Find where the given text appears and provide that cell's center as (X, Y) coordinate. 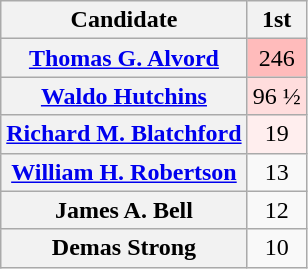
Demas Strong (124, 248)
Thomas G. Alvord (124, 58)
96 ½ (276, 96)
1st (276, 20)
Richard M. Blatchford (124, 134)
10 (276, 248)
13 (276, 172)
19 (276, 134)
12 (276, 210)
William H. Robertson (124, 172)
Candidate (124, 20)
James A. Bell (124, 210)
246 (276, 58)
Waldo Hutchins (124, 96)
